Search for the cell housing the specified text and yield its (x, y) center coordinate. 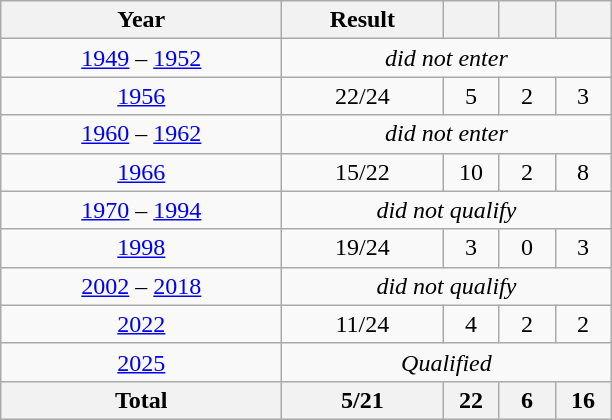
6 (527, 400)
Total (142, 400)
2025 (142, 362)
5 (471, 96)
1966 (142, 172)
4 (471, 324)
10 (471, 172)
2022 (142, 324)
22/24 (362, 96)
1956 (142, 96)
1998 (142, 248)
2002 – 2018 (142, 286)
8 (583, 172)
15/22 (362, 172)
Result (362, 20)
Year (142, 20)
19/24 (362, 248)
22 (471, 400)
Qualified (446, 362)
5/21 (362, 400)
1960 – 1962 (142, 134)
1970 – 1994 (142, 210)
0 (527, 248)
16 (583, 400)
1949 – 1952 (142, 58)
11/24 (362, 324)
